From the cell containing the given text, extract its center point as (x, y) coordinate. 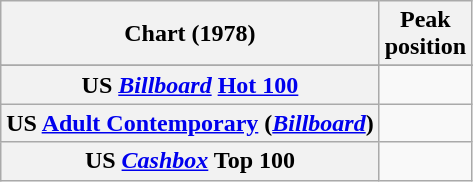
US Adult Contemporary (Billboard) (190, 123)
Chart (1978) (190, 34)
Peakposition (425, 34)
US Billboard Hot 100 (190, 85)
US Cashbox Top 100 (190, 161)
